Return the (x, y) coordinate for the center point of the cell that contains the specified text.  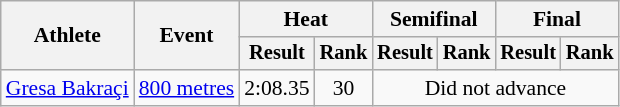
Event (186, 36)
Semifinal (434, 19)
800 metres (186, 88)
Athlete (68, 36)
Final (556, 19)
Did not advance (495, 88)
30 (344, 88)
Gresa Bakraçi (68, 88)
Heat (306, 19)
2:08.35 (276, 88)
